Find where the given text appears and provide that cell's center as [X, Y] coordinate. 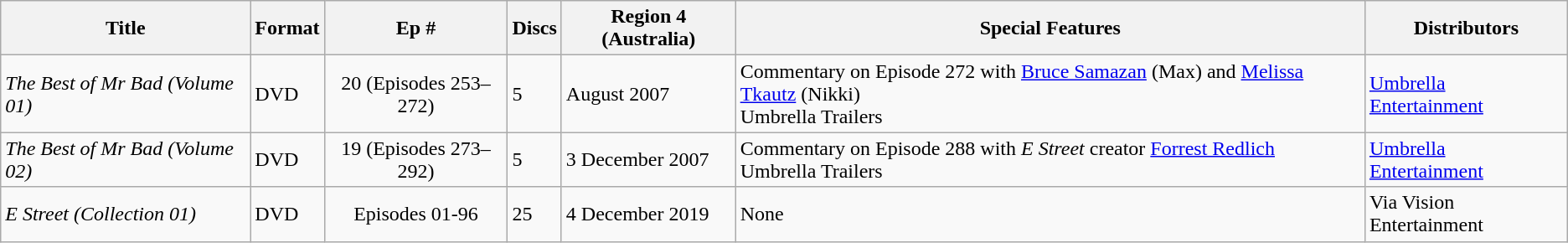
The Best of Mr Bad (Volume 02) [126, 159]
25 [534, 215]
Commentary on Episode 272 with Bruce Samazan (Max) and Melissa Tkautz (Nikki)Umbrella Trailers [1050, 94]
19 (Episodes 273–292) [415, 159]
Ep # [415, 28]
Title [126, 28]
The Best of Mr Bad (Volume 01) [126, 94]
August 2007 [648, 94]
Via Vision Entertainment [1466, 215]
4 December 2019 [648, 215]
Distributors [1466, 28]
Episodes 01-96 [415, 215]
Format [287, 28]
Special Features [1050, 28]
Region 4 (Australia) [648, 28]
E Street (Collection 01) [126, 215]
None [1050, 215]
20 (Episodes 253–272) [415, 94]
Commentary on Episode 288 with E Street creator Forrest RedlichUmbrella Trailers [1050, 159]
3 December 2007 [648, 159]
Discs [534, 28]
